Return (X, Y) of the center of cell containing provided text 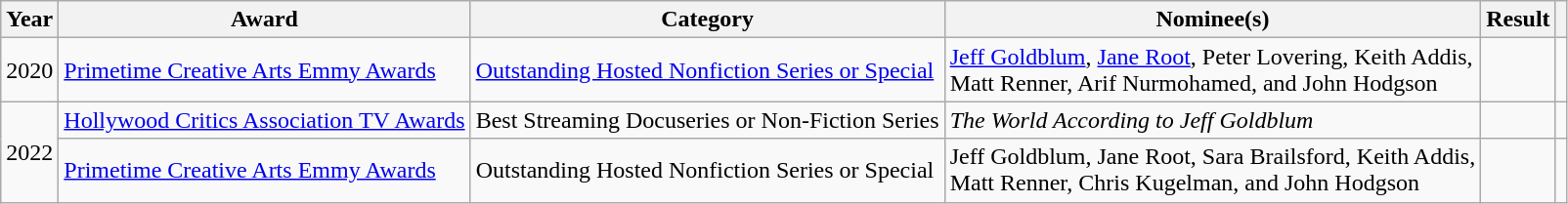
Category (708, 20)
Best Streaming Docuseries or Non-Fiction Series (708, 120)
Nominee(s) (1212, 20)
Jeff Goldblum, Jane Root, Sara Brailsford, Keith Addis, Matt Renner, Chris Kugelman, and John Hodgson (1212, 170)
Year (29, 20)
Hollywood Critics Association TV Awards (264, 120)
The World According to Jeff Goldblum (1212, 120)
Result (1518, 20)
2020 (29, 70)
Jeff Goldblum, Jane Root, Peter Lovering, Keith Addis, Matt Renner, Arif Nurmohamed, and John Hodgson (1212, 70)
Award (264, 20)
2022 (29, 152)
